Identify which cell holds the provided text, then report its [X, Y] central coordinate. 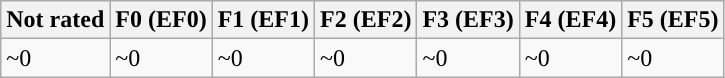
F2 (EF2) [366, 20]
F3 (EF3) [468, 20]
F0 (EF0) [161, 20]
F5 (EF5) [673, 20]
Not rated [56, 20]
F1 (EF1) [263, 20]
F4 (EF4) [570, 20]
